Find where the given text appears and provide that cell's center as [X, Y] coordinate. 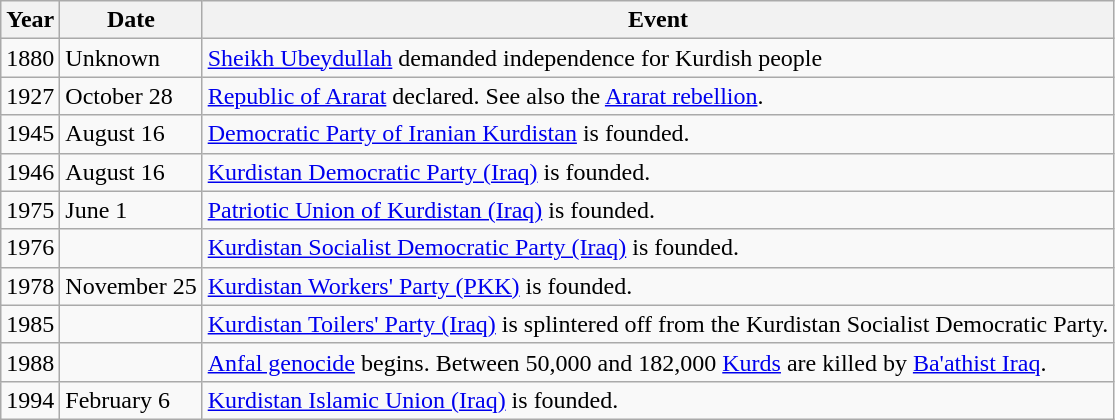
1975 [30, 210]
Republic of Ararat declared. See also the Ararat rebellion. [658, 96]
November 25 [131, 286]
1880 [30, 58]
Democratic Party of Iranian Kurdistan is founded. [658, 134]
Event [658, 20]
October 28 [131, 96]
1927 [30, 96]
1976 [30, 248]
1994 [30, 400]
1988 [30, 362]
Date [131, 20]
June 1 [131, 210]
Anfal genocide begins. Between 50,000 and 182,000 Kurds are killed by Ba'athist Iraq. [658, 362]
Patriotic Union of Kurdistan (Iraq) is founded. [658, 210]
1945 [30, 134]
1978 [30, 286]
Kurdistan Democratic Party (Iraq) is founded. [658, 172]
February 6 [131, 400]
1946 [30, 172]
Kurdistan Workers' Party (PKK) is founded. [658, 286]
Year [30, 20]
Kurdistan Toilers' Party (Iraq) is splintered off from the Kurdistan Socialist Democratic Party. [658, 324]
1985 [30, 324]
Unknown [131, 58]
Kurdistan Socialist Democratic Party (Iraq) is founded. [658, 248]
Kurdistan Islamic Union (Iraq) is founded. [658, 400]
Sheikh Ubeydullah demanded independence for Kurdish people [658, 58]
